Pinpoint the cell where the given text exists, returning its (X, Y) midpoint coordinate. 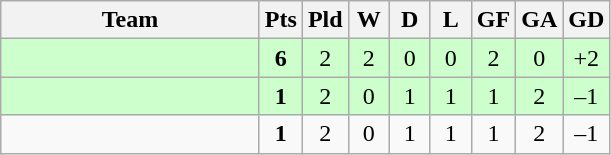
Pld (325, 20)
GD (586, 20)
GA (540, 20)
L (450, 20)
D (410, 20)
Pts (280, 20)
6 (280, 58)
+2 (586, 58)
Team (130, 20)
W (368, 20)
GF (493, 20)
